Extract the (x, y) coordinate from the center of the cell holding the provided text.  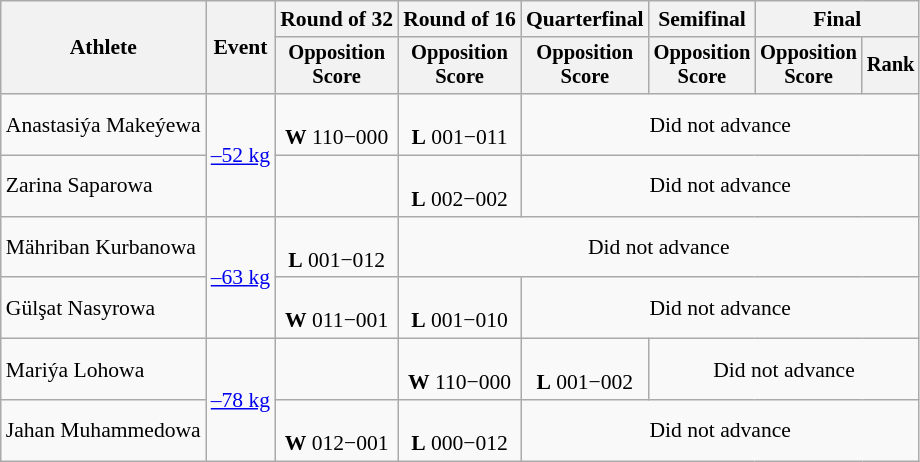
Mähriban Kurbanowa (104, 248)
Event (240, 48)
L 001−010 (460, 308)
Mariýa Lohowa (104, 370)
Anastasiýa Makeýewa (104, 124)
L 000−012 (460, 430)
Zarina Saparowa (104, 186)
–52 kg (240, 155)
–63 kg (240, 278)
L 001−011 (460, 124)
W 012−001 (336, 430)
Final (837, 19)
Gülşat Nasyrowa (104, 308)
Athlete (104, 48)
Round of 32 (336, 19)
L 001−012 (336, 248)
Round of 16 (460, 19)
–78 kg (240, 400)
Semifinal (702, 19)
Jahan Muhammedowa (104, 430)
Rank (891, 66)
L 001−002 (585, 370)
W 011−001 (336, 308)
Quarterfinal (585, 19)
L 002−002 (460, 186)
